Return the (x, y) coordinate for the center point of the cell that contains the specified text.  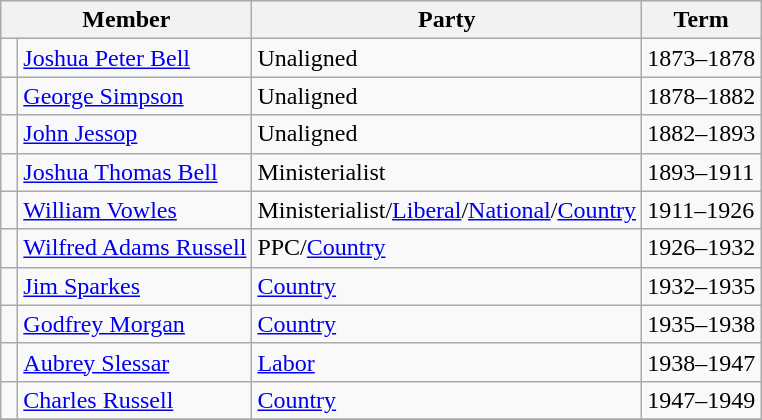
Wilfred Adams Russell (135, 248)
Ministerialist (447, 172)
John Jessop (135, 134)
Charles Russell (135, 400)
Term (702, 20)
1935–1938 (702, 324)
1926–1932 (702, 248)
1873–1878 (702, 58)
1893–1911 (702, 172)
PPC/Country (447, 248)
Jim Sparkes (135, 286)
Member (126, 20)
1878–1882 (702, 96)
1947–1949 (702, 400)
1938–1947 (702, 362)
Aubrey Slessar (135, 362)
1911–1926 (702, 210)
Joshua Peter Bell (135, 58)
George Simpson (135, 96)
Labor (447, 362)
Ministerialist/Liberal/National/Country (447, 210)
Party (447, 20)
Joshua Thomas Bell (135, 172)
William Vowles (135, 210)
Godfrey Morgan (135, 324)
1932–1935 (702, 286)
1882–1893 (702, 134)
